Search for the cell housing the specified text and yield its (X, Y) center coordinate. 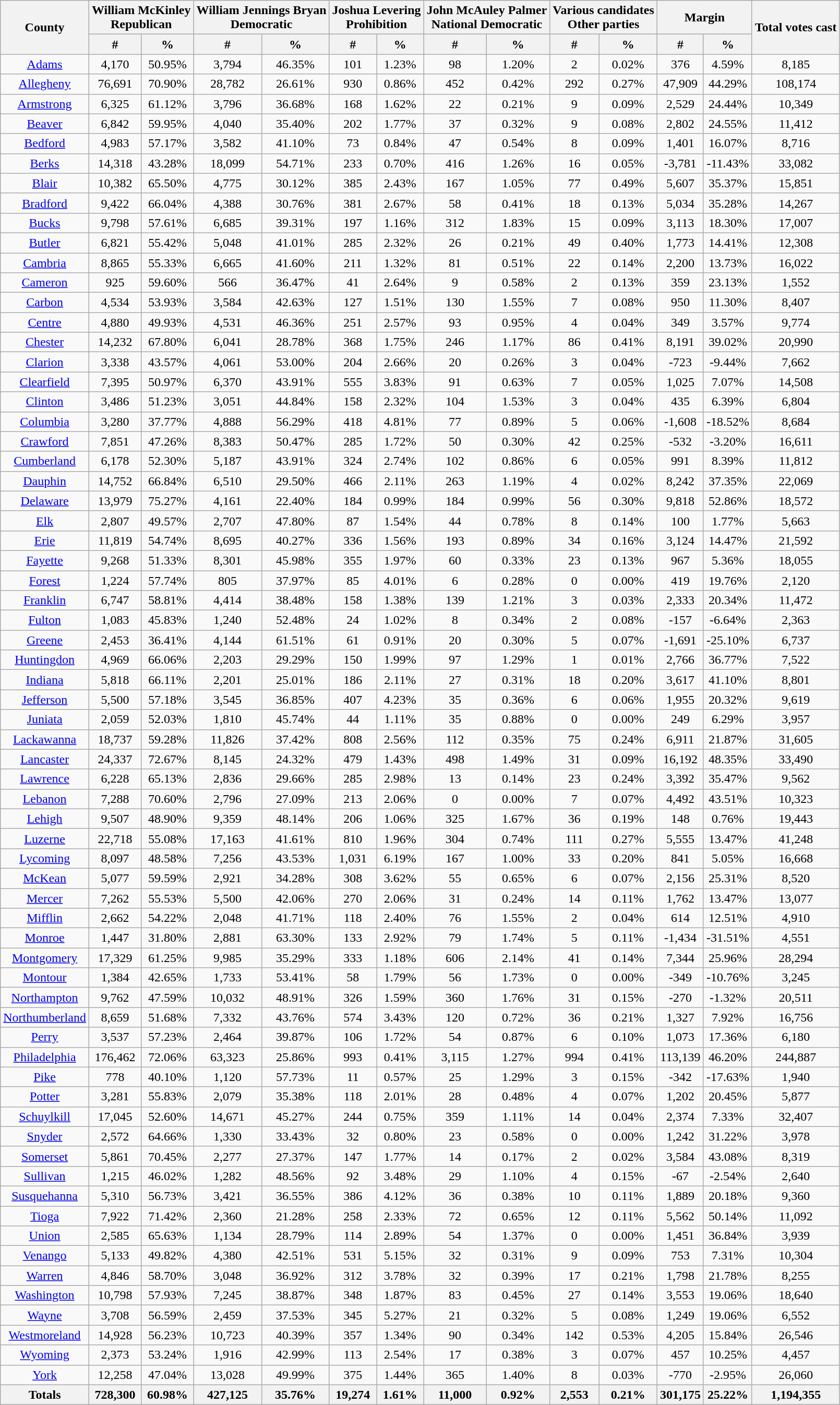
Snyder (45, 1136)
1.40% (518, 1375)
4,969 (115, 660)
20.34% (727, 601)
56.29% (295, 422)
1.06% (401, 819)
249 (680, 719)
Joshua LeveringProhibition (377, 18)
0.53% (628, 1335)
72.67% (167, 759)
26 (455, 243)
Total votes cast (796, 27)
53.00% (295, 362)
51.68% (167, 1017)
45.98% (295, 560)
0.87% (518, 1037)
0.10% (628, 1037)
1.53% (518, 402)
25.31% (727, 878)
35.40% (295, 124)
11.30% (727, 303)
1.17% (518, 342)
52.86% (727, 501)
48.91% (295, 998)
479 (353, 759)
2,766 (680, 660)
65.50% (167, 183)
19.76% (727, 581)
5.27% (401, 1315)
1,810 (227, 719)
County (45, 27)
2.74% (401, 461)
Venango (45, 1256)
41.61% (295, 838)
4,846 (115, 1276)
9,774 (796, 322)
4,457 (796, 1355)
1,083 (115, 620)
2,120 (796, 581)
42.63% (295, 303)
21.78% (727, 1276)
56.73% (167, 1196)
416 (455, 163)
1,451 (680, 1236)
11 (353, 1077)
-770 (680, 1375)
Susquehanna (45, 1196)
2.64% (401, 283)
5,077 (115, 878)
Fayette (45, 560)
5,861 (115, 1156)
326 (353, 998)
14,318 (115, 163)
49.82% (167, 1256)
40.10% (167, 1077)
Jefferson (45, 700)
Union (45, 1236)
355 (353, 560)
Lycoming (45, 858)
York (45, 1375)
6,228 (115, 779)
17,329 (115, 958)
9,798 (115, 223)
1.23% (401, 64)
1.49% (518, 759)
Adams (45, 64)
555 (353, 382)
7.92% (727, 1017)
2,048 (227, 918)
1.00% (518, 858)
Allegheny (45, 84)
4.81% (401, 422)
348 (353, 1295)
42.99% (295, 1355)
39.87% (295, 1037)
Delaware (45, 501)
35.37% (727, 183)
Indiana (45, 680)
Armstrong (45, 104)
1,249 (680, 1315)
1.43% (401, 759)
2,459 (227, 1315)
Mifflin (45, 918)
98 (455, 64)
9,359 (227, 819)
3.57% (727, 322)
263 (455, 481)
1,282 (227, 1176)
54.74% (167, 541)
1.51% (401, 303)
85 (353, 581)
1,762 (680, 898)
206 (353, 819)
1,955 (680, 700)
7,922 (115, 1216)
24.44% (727, 104)
0.75% (401, 1116)
2,374 (680, 1116)
5.36% (727, 560)
10,032 (227, 998)
49.99% (295, 1375)
2.92% (401, 938)
58.81% (167, 601)
John McAuley PalmerNational Democratic (487, 18)
349 (680, 322)
6.39% (727, 402)
Columbia (45, 422)
2.33% (401, 1216)
Chester (45, 342)
63.30% (295, 938)
Cambria (45, 262)
16,192 (680, 759)
83 (455, 1295)
21,592 (796, 541)
1.10% (518, 1176)
1.87% (401, 1295)
2,881 (227, 938)
25.96% (727, 958)
4.59% (727, 64)
Montour (45, 978)
William Jennings BryanDemocratic (261, 18)
Franklin (45, 601)
61.51% (295, 640)
Margin (704, 18)
16,756 (796, 1017)
-1,691 (680, 640)
6,842 (115, 124)
5,048 (227, 243)
26,060 (796, 1375)
1.37% (518, 1236)
930 (353, 84)
70.90% (167, 84)
1.73% (518, 978)
1.67% (518, 819)
Northampton (45, 998)
-6.64% (727, 620)
10,349 (796, 104)
1.21% (518, 601)
-270 (680, 998)
0.84% (401, 143)
27.37% (295, 1156)
97 (455, 660)
1,025 (680, 382)
43.08% (727, 1156)
25.01% (295, 680)
79 (455, 938)
Cameron (45, 283)
-25.10% (727, 640)
1.96% (401, 838)
2,059 (115, 719)
4,205 (680, 1335)
47,909 (680, 84)
Pike (45, 1077)
66.04% (167, 203)
1,447 (115, 938)
-349 (680, 978)
37.35% (727, 481)
7.33% (727, 1116)
36.55% (295, 1196)
1,889 (680, 1196)
5,818 (115, 680)
28.78% (295, 342)
357 (353, 1335)
11,412 (796, 124)
35.29% (295, 958)
1.83% (518, 223)
2,836 (227, 779)
778 (115, 1077)
15.84% (727, 1335)
15 (574, 223)
35.76% (295, 1395)
9,268 (115, 560)
72.06% (167, 1057)
87 (353, 521)
4.01% (401, 581)
61.25% (167, 958)
120 (455, 1017)
50.95% (167, 64)
2.43% (401, 183)
0.01% (628, 660)
2,277 (227, 1156)
Blair (45, 183)
1.74% (518, 938)
Lawrence (45, 779)
50.97% (167, 382)
102 (455, 461)
36.68% (295, 104)
6,370 (227, 382)
0.17% (518, 1156)
1,798 (680, 1276)
16,022 (796, 262)
1.59% (401, 998)
28 (455, 1097)
28.79% (295, 1236)
59.95% (167, 124)
2.66% (401, 362)
8,242 (680, 481)
48.90% (167, 819)
29.29% (295, 660)
8,191 (680, 342)
3,392 (680, 779)
1 (574, 660)
73 (353, 143)
324 (353, 461)
1,384 (115, 978)
-3,781 (680, 163)
3,421 (227, 1196)
71.42% (167, 1216)
0.48% (518, 1097)
2,453 (115, 640)
8.39% (727, 461)
5,034 (680, 203)
0.36% (518, 700)
0.16% (628, 541)
18,055 (796, 560)
6,178 (115, 461)
3,051 (227, 402)
0.42% (518, 84)
46.02% (167, 1176)
37.42% (295, 739)
3,939 (796, 1236)
0.19% (628, 819)
Clearfield (45, 382)
61.12% (167, 104)
202 (353, 124)
1.20% (518, 64)
65.63% (167, 1236)
46.20% (727, 1057)
3,338 (115, 362)
3,280 (115, 422)
0.39% (518, 1276)
20,511 (796, 998)
36.41% (167, 640)
6,665 (227, 262)
614 (680, 918)
3,113 (680, 223)
142 (574, 1335)
1,120 (227, 1077)
29.50% (295, 481)
9,985 (227, 958)
2.67% (401, 203)
1,552 (796, 283)
9,562 (796, 779)
44.84% (295, 402)
0.35% (518, 739)
246 (455, 342)
60 (455, 560)
8,684 (796, 422)
5,555 (680, 838)
2,802 (680, 124)
14,508 (796, 382)
1.26% (518, 163)
3,617 (680, 680)
2,807 (115, 521)
Washington (45, 1295)
42.06% (295, 898)
925 (115, 283)
360 (455, 998)
3,048 (227, 1276)
8,520 (796, 878)
7,245 (227, 1295)
25.22% (727, 1395)
2,079 (227, 1097)
-1,608 (680, 422)
Cumberland (45, 461)
Erie (45, 541)
0.80% (401, 1136)
41,248 (796, 838)
2,200 (680, 262)
49.93% (167, 322)
31,605 (796, 739)
386 (353, 1196)
4,983 (115, 143)
14,232 (115, 342)
91 (455, 382)
4,040 (227, 124)
46.36% (295, 322)
251 (353, 322)
7,522 (796, 660)
3.62% (401, 878)
0.70% (401, 163)
20,990 (796, 342)
333 (353, 958)
-157 (680, 620)
18,099 (227, 163)
56.59% (167, 1315)
1.54% (401, 521)
8,716 (796, 143)
Potter (45, 1097)
Fulton (45, 620)
7,262 (115, 898)
8,319 (796, 1156)
28,294 (796, 958)
59.28% (167, 739)
258 (353, 1216)
193 (455, 541)
Philadelphia (45, 1057)
1,401 (680, 143)
50 (455, 441)
3,545 (227, 700)
75 (574, 739)
2,333 (680, 601)
41.71% (295, 918)
54.22% (167, 918)
-1,434 (680, 938)
407 (353, 700)
17,163 (227, 838)
11,819 (115, 541)
Wyoming (45, 1355)
37.53% (295, 1315)
1.38% (401, 601)
35.38% (295, 1097)
17,045 (115, 1116)
48.14% (295, 819)
606 (455, 958)
993 (353, 1057)
27.09% (295, 799)
841 (680, 858)
1,134 (227, 1236)
376 (680, 64)
114 (353, 1236)
2,921 (227, 878)
65.13% (167, 779)
452 (455, 84)
148 (680, 819)
16 (574, 163)
2.40% (401, 918)
1.56% (401, 541)
75.27% (167, 501)
43.76% (295, 1017)
55.42% (167, 243)
419 (680, 581)
10,382 (115, 183)
12.51% (727, 918)
574 (353, 1017)
292 (574, 84)
435 (680, 402)
111 (574, 838)
55.08% (167, 838)
8,255 (796, 1276)
10,723 (227, 1335)
-11.43% (727, 163)
4,388 (227, 203)
11,092 (796, 1216)
8,145 (227, 759)
3,124 (680, 541)
24.32% (295, 759)
2,553 (574, 1395)
4,161 (227, 501)
8,695 (227, 541)
33 (574, 858)
139 (455, 601)
52.60% (167, 1116)
1.19% (518, 481)
57.18% (167, 700)
4,531 (227, 322)
2,156 (680, 878)
20.32% (727, 700)
9,422 (115, 203)
0.57% (401, 1077)
Tioga (45, 1216)
47 (455, 143)
4.23% (401, 700)
14,928 (115, 1335)
753 (680, 1256)
0.25% (628, 441)
Huntingdon (45, 660)
43.51% (727, 799)
5,562 (680, 1216)
7,344 (680, 958)
6.29% (727, 719)
1.62% (401, 104)
19,274 (353, 1395)
57.73% (295, 1077)
3,708 (115, 1315)
8,301 (227, 560)
4,551 (796, 938)
20.45% (727, 1097)
Juniata (45, 719)
5,877 (796, 1097)
1,031 (353, 858)
29.66% (295, 779)
2,707 (227, 521)
26.61% (295, 84)
Bedford (45, 143)
1,224 (115, 581)
57.23% (167, 1037)
64.66% (167, 1136)
14,267 (796, 203)
3.48% (401, 1176)
53.93% (167, 303)
76 (455, 918)
21.87% (727, 739)
2,796 (227, 799)
10,304 (796, 1256)
101 (353, 64)
39.31% (295, 223)
33,490 (796, 759)
43.53% (295, 858)
385 (353, 183)
Perry (45, 1037)
9,818 (680, 501)
2.57% (401, 322)
304 (455, 838)
Dauphin (45, 481)
45.74% (295, 719)
104 (455, 402)
0.88% (518, 719)
Butler (45, 243)
1,215 (115, 1176)
59.59% (167, 878)
41.01% (295, 243)
6.19% (401, 858)
1.79% (401, 978)
3,794 (227, 64)
36.92% (295, 1276)
50.47% (295, 441)
Warren (45, 1276)
8,185 (796, 64)
1.18% (401, 958)
0.72% (518, 1017)
2,464 (227, 1037)
1.34% (401, 1335)
55.83% (167, 1097)
5,607 (680, 183)
50.14% (727, 1216)
Northumberland (45, 1017)
30.12% (295, 183)
4,170 (115, 64)
2.56% (401, 739)
70.45% (167, 1156)
32,407 (796, 1116)
22,069 (796, 481)
7.07% (727, 382)
34.28% (295, 878)
0.78% (518, 521)
2,363 (796, 620)
23.13% (727, 283)
13,077 (796, 898)
37 (455, 124)
47.59% (167, 998)
531 (353, 1256)
55.33% (167, 262)
12,308 (796, 243)
42 (574, 441)
1,330 (227, 1136)
233 (353, 163)
186 (353, 680)
9,762 (115, 998)
10,323 (796, 799)
81 (455, 262)
381 (353, 203)
3,281 (115, 1097)
2,203 (227, 660)
Somerset (45, 1156)
12 (574, 1216)
Montgomery (45, 958)
-67 (680, 1176)
31.22% (727, 1136)
427,125 (227, 1395)
1.75% (401, 342)
197 (353, 223)
1,940 (796, 1077)
0.45% (518, 1295)
5,187 (227, 461)
0.51% (518, 262)
12,258 (115, 1375)
345 (353, 1315)
William McKinleyRepublican (141, 18)
48.56% (295, 1176)
4,775 (227, 183)
368 (353, 342)
9,619 (796, 700)
0.76% (727, 819)
0.91% (401, 640)
26,546 (796, 1335)
6,821 (115, 243)
4,880 (115, 322)
4,888 (227, 422)
2,201 (227, 680)
46.35% (295, 64)
Lehigh (45, 819)
2.01% (401, 1097)
2,360 (227, 1216)
308 (353, 878)
457 (680, 1355)
108,174 (796, 84)
22,718 (115, 838)
43.28% (167, 163)
36.85% (295, 700)
57.74% (167, 581)
4,061 (227, 362)
52.48% (295, 620)
18,572 (796, 501)
3.83% (401, 382)
-1.32% (727, 998)
14,752 (115, 481)
1.99% (401, 660)
Berks (45, 163)
8,865 (115, 262)
-2.95% (727, 1375)
1.97% (401, 560)
1,240 (227, 620)
McKean (45, 878)
3,796 (227, 104)
40.39% (295, 1335)
244,887 (796, 1057)
-31.51% (727, 938)
2,572 (115, 1136)
Clinton (45, 402)
950 (680, 303)
967 (680, 560)
Clarion (45, 362)
Elk (45, 521)
48.58% (167, 858)
52.03% (167, 719)
100 (680, 521)
2,529 (680, 104)
11,826 (227, 739)
6,685 (227, 223)
18,737 (115, 739)
55.53% (167, 898)
Crawford (45, 441)
3,115 (455, 1057)
-18.52% (727, 422)
86 (574, 342)
43.57% (167, 362)
Wayne (45, 1315)
66.06% (167, 660)
994 (574, 1057)
3,486 (115, 402)
810 (353, 838)
90 (455, 1335)
8,383 (227, 441)
0.74% (518, 838)
47.80% (295, 521)
16,668 (796, 858)
365 (455, 1375)
36.84% (727, 1236)
33,082 (796, 163)
-9.44% (727, 362)
55 (455, 878)
66.11% (167, 680)
805 (227, 581)
Beaver (45, 124)
Sullivan (45, 1176)
-532 (680, 441)
5,310 (115, 1196)
176,462 (115, 1057)
1.76% (518, 998)
Centre (45, 322)
133 (353, 938)
0.95% (518, 322)
0.49% (628, 183)
Bucks (45, 223)
38.48% (295, 601)
63,323 (227, 1057)
61 (353, 640)
2,662 (115, 918)
4,534 (115, 303)
7,288 (115, 799)
270 (353, 898)
1,194,355 (796, 1395)
1.02% (401, 620)
36.47% (295, 283)
-17.63% (727, 1077)
30.76% (295, 203)
16.07% (727, 143)
93 (455, 322)
49 (574, 243)
92 (353, 1176)
67.80% (167, 342)
466 (353, 481)
29 (455, 1176)
204 (353, 362)
-3.20% (727, 441)
0.63% (518, 382)
1,242 (680, 1136)
2.54% (401, 1355)
2,640 (796, 1176)
17.36% (727, 1037)
1,327 (680, 1017)
53.24% (167, 1355)
38.87% (295, 1295)
-10.76% (727, 978)
13 (455, 779)
2.98% (401, 779)
11,472 (796, 601)
375 (353, 1375)
4,380 (227, 1256)
112 (455, 739)
51.33% (167, 560)
58.70% (167, 1276)
41.60% (295, 262)
808 (353, 739)
4.12% (401, 1196)
7,332 (227, 1017)
25.86% (295, 1057)
25 (455, 1077)
Greene (45, 640)
106 (353, 1037)
45.83% (167, 620)
Lancaster (45, 759)
24,337 (115, 759)
Totals (45, 1395)
35.28% (727, 203)
4,910 (796, 918)
3.43% (401, 1017)
213 (353, 799)
8,407 (796, 303)
Westmoreland (45, 1335)
47.04% (167, 1375)
728,300 (115, 1395)
Schuylkill (45, 1116)
6,180 (796, 1037)
47.26% (167, 441)
22.40% (295, 501)
1.05% (518, 183)
52.30% (167, 461)
5.15% (401, 1256)
6,552 (796, 1315)
5,663 (796, 521)
19,443 (796, 819)
6,911 (680, 739)
28,782 (227, 84)
60.98% (167, 1395)
18,640 (796, 1295)
24 (353, 620)
0.54% (518, 143)
336 (353, 541)
35.47% (727, 779)
42.65% (167, 978)
1,916 (227, 1355)
1,773 (680, 243)
0.33% (518, 560)
34 (574, 541)
6,041 (227, 342)
3,957 (796, 719)
2.14% (518, 958)
39.02% (727, 342)
147 (353, 1156)
11,000 (455, 1395)
-342 (680, 1077)
49.57% (167, 521)
21.28% (295, 1216)
57.17% (167, 143)
10.25% (727, 1355)
15,851 (796, 183)
130 (455, 303)
113 (353, 1355)
48.35% (727, 759)
21 (455, 1315)
244 (353, 1116)
37.97% (295, 581)
31.80% (167, 938)
5.05% (727, 858)
20.18% (727, 1196)
1,733 (227, 978)
5,133 (115, 1256)
6,737 (796, 640)
Luzerne (45, 838)
301,175 (680, 1395)
13,979 (115, 501)
70.60% (167, 799)
7,851 (115, 441)
2,585 (115, 1236)
8,659 (115, 1017)
-723 (680, 362)
76,691 (115, 84)
113,139 (680, 1057)
6,747 (115, 601)
Forest (45, 581)
54.71% (295, 163)
16,611 (796, 441)
1.44% (401, 1375)
6,510 (227, 481)
4,144 (227, 640)
56.23% (167, 1335)
53.41% (295, 978)
4,414 (227, 601)
72 (455, 1216)
40.27% (295, 541)
10 (574, 1196)
8,801 (796, 680)
991 (680, 461)
1.32% (401, 262)
0.92% (518, 1395)
6,325 (115, 104)
211 (353, 262)
150 (353, 660)
6,804 (796, 402)
7,662 (796, 362)
418 (353, 422)
127 (353, 303)
10,798 (115, 1295)
Lackawanna (45, 739)
45.27% (295, 1116)
14,671 (227, 1116)
Various candidatesOther parties (604, 18)
37.77% (167, 422)
Lebanon (45, 799)
3,553 (680, 1295)
51.23% (167, 402)
-2.54% (727, 1176)
0.28% (518, 581)
3.78% (401, 1276)
11,812 (796, 461)
24.55% (727, 124)
66.84% (167, 481)
59.60% (167, 283)
7,395 (115, 382)
1.27% (518, 1057)
566 (227, 283)
Carbon (45, 303)
42.51% (295, 1256)
9,507 (115, 819)
3,978 (796, 1136)
0.26% (518, 362)
13.73% (727, 262)
Monroe (45, 938)
1.61% (401, 1395)
1.16% (401, 223)
2,373 (115, 1355)
44.29% (727, 84)
2.89% (401, 1236)
9,360 (796, 1196)
7,256 (227, 858)
3,582 (227, 143)
33.43% (295, 1136)
14.41% (727, 243)
168 (353, 104)
7.31% (727, 1256)
498 (455, 759)
36.77% (727, 660)
325 (455, 819)
57.93% (167, 1295)
4,492 (680, 799)
3,245 (796, 978)
8,097 (115, 858)
1,202 (680, 1097)
0.40% (628, 243)
17,007 (796, 223)
Mercer (45, 898)
57.61% (167, 223)
Bradford (45, 203)
1,073 (680, 1037)
13,028 (227, 1375)
18.30% (727, 223)
14.47% (727, 541)
3,537 (115, 1037)
